Pinpoint the cell where the given text exists, returning its (x, y) midpoint coordinate. 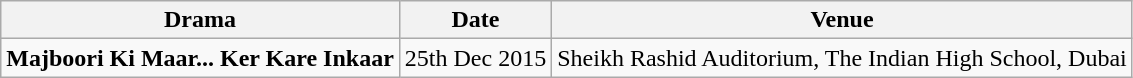
Majboori Ki Maar... Ker Kare Inkaar (200, 58)
25th Dec 2015 (475, 58)
Date (475, 20)
Sheikh Rashid Auditorium, The Indian High School, Dubai (842, 58)
Venue (842, 20)
Drama (200, 20)
